From the cell containing the given text, extract its center point as (X, Y) coordinate. 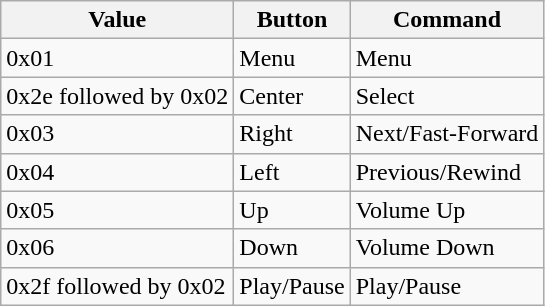
Value (118, 20)
0x01 (118, 58)
0x06 (118, 248)
0x2e followed by 0x02 (118, 96)
0x03 (118, 134)
Volume Up (447, 210)
Down (292, 248)
Next/Fast-Forward (447, 134)
0x05 (118, 210)
Left (292, 172)
Volume Down (447, 248)
Center (292, 96)
Command (447, 20)
Button (292, 20)
0x04 (118, 172)
Up (292, 210)
Select (447, 96)
Right (292, 134)
0x2f followed by 0x02 (118, 286)
Previous/Rewind (447, 172)
